Find where the given text appears and provide that cell's center as (X, Y) coordinate. 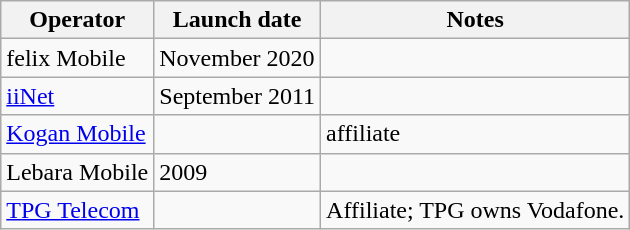
November 2020 (238, 58)
September 2011 (238, 96)
Lebara Mobile (78, 172)
TPG Telecom (78, 210)
Kogan Mobile (78, 134)
2009 (238, 172)
Notes (476, 20)
iiNet (78, 96)
affiliate (476, 134)
Launch date (238, 20)
Operator (78, 20)
Affiliate; TPG owns Vodafone. (476, 210)
felix Mobile (78, 58)
